Search for the cell housing the specified text and yield its [X, Y] center coordinate. 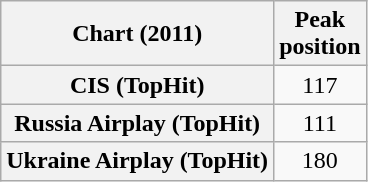
Chart (2011) [138, 34]
Peakposition [320, 34]
180 [320, 161]
Ukraine Airplay (TopHit) [138, 161]
Russia Airplay (TopHit) [138, 123]
CIS (TopHit) [138, 85]
111 [320, 123]
117 [320, 85]
